Pinpoint the cell where the given text exists, returning its (x, y) midpoint coordinate. 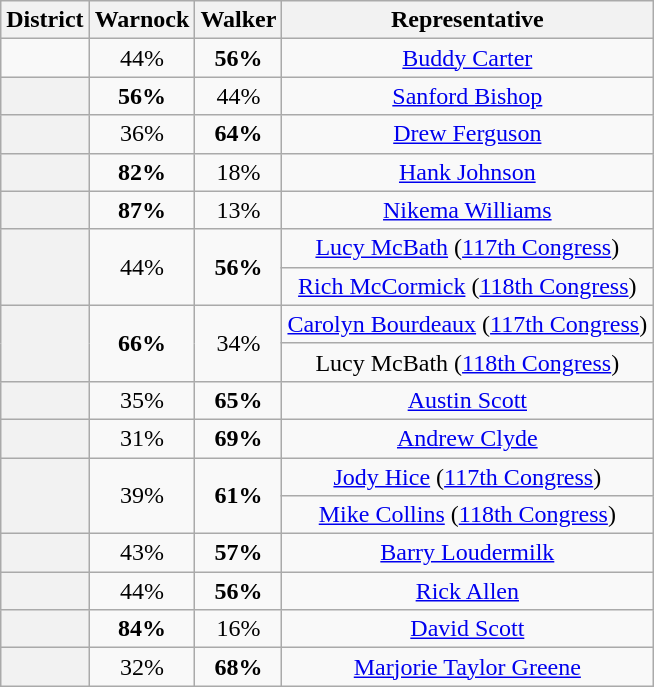
18% (238, 172)
Sanford Bishop (468, 96)
87% (142, 210)
35% (142, 400)
Lucy McBath (118th Congress) (468, 362)
Nikema Williams (468, 210)
Barry Loudermilk (468, 553)
32% (142, 667)
84% (142, 629)
31% (142, 438)
57% (238, 553)
Drew Ferguson (468, 134)
Lucy McBath (117th Congress) (468, 248)
Carolyn Bourdeaux (117th Congress) (468, 324)
David Scott (468, 629)
69% (238, 438)
65% (238, 400)
Hank Johnson (468, 172)
Marjorie Taylor Greene (468, 667)
43% (142, 553)
16% (238, 629)
64% (238, 134)
68% (238, 667)
Rick Allen (468, 591)
36% (142, 134)
82% (142, 172)
Walker (238, 20)
Buddy Carter (468, 58)
61% (238, 496)
39% (142, 496)
Warnock (142, 20)
Jody Hice (117th Congress) (468, 477)
34% (238, 343)
13% (238, 210)
Andrew Clyde (468, 438)
Austin Scott (468, 400)
Representative (468, 20)
Mike Collins (118th Congress) (468, 515)
66% (142, 343)
Rich McCormick (118th Congress) (468, 286)
District (45, 20)
